Find where the given text appears and provide that cell's center as (x, y) coordinate. 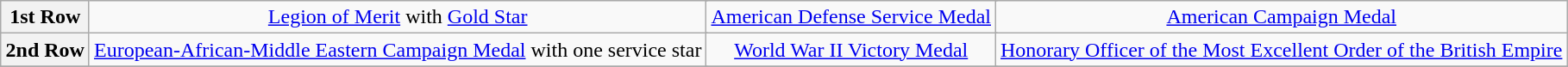
Honorary Officer of the Most Excellent Order of the British Empire (1282, 50)
European-African-Middle Eastern Campaign Medal with one service star (397, 50)
American Defense Service Medal (851, 17)
Legion of Merit with Gold Star (397, 17)
World War II Victory Medal (851, 50)
1st Row (45, 17)
American Campaign Medal (1282, 17)
2nd Row (45, 50)
